Identify which cell holds the provided text, then report its (X, Y) central coordinate. 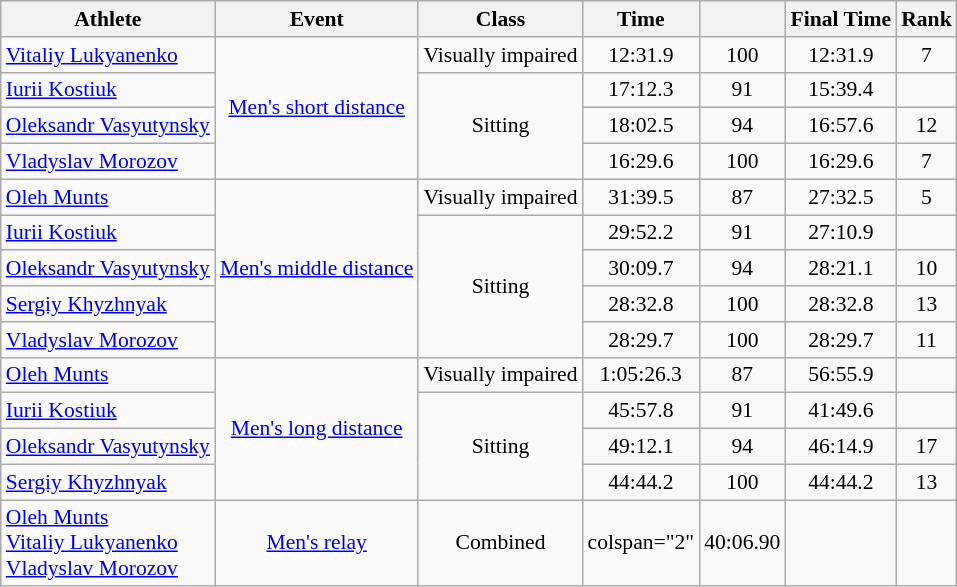
29:52.2 (642, 233)
11 (926, 340)
Men's short distance (316, 108)
Oleh MuntsVitaliy LukyanenkoVladyslav Morozov (108, 544)
27:32.5 (840, 197)
16:57.6 (840, 126)
Final Time (840, 19)
Class (500, 19)
Combined (500, 544)
30:09.7 (642, 269)
Men's middle distance (316, 268)
46:14.9 (840, 447)
45:57.8 (642, 411)
40:06.90 (742, 544)
colspan="2" (642, 544)
Event (316, 19)
15:39.4 (840, 90)
56:55.9 (840, 375)
12 (926, 126)
18:02.5 (642, 126)
Vitaliy Lukyanenko (108, 55)
27:10.9 (840, 233)
17 (926, 447)
Athlete (108, 19)
1:05:26.3 (642, 375)
49:12.1 (642, 447)
17:12.3 (642, 90)
31:39.5 (642, 197)
Time (642, 19)
5 (926, 197)
Men's relay (316, 544)
41:49.6 (840, 411)
10 (926, 269)
Men's long distance (316, 428)
28:21.1 (840, 269)
Rank (926, 19)
